Pinpoint the cell where the given text exists, returning its [x, y] midpoint coordinate. 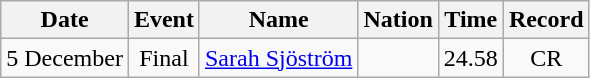
Event [164, 20]
5 December [65, 58]
Final [164, 58]
Time [470, 20]
CR [546, 58]
Record [546, 20]
Sarah Sjöström [278, 58]
24.58 [470, 58]
Nation [398, 20]
Name [278, 20]
Date [65, 20]
